Pinpoint the cell where the given text exists, returning its [X, Y] midpoint coordinate. 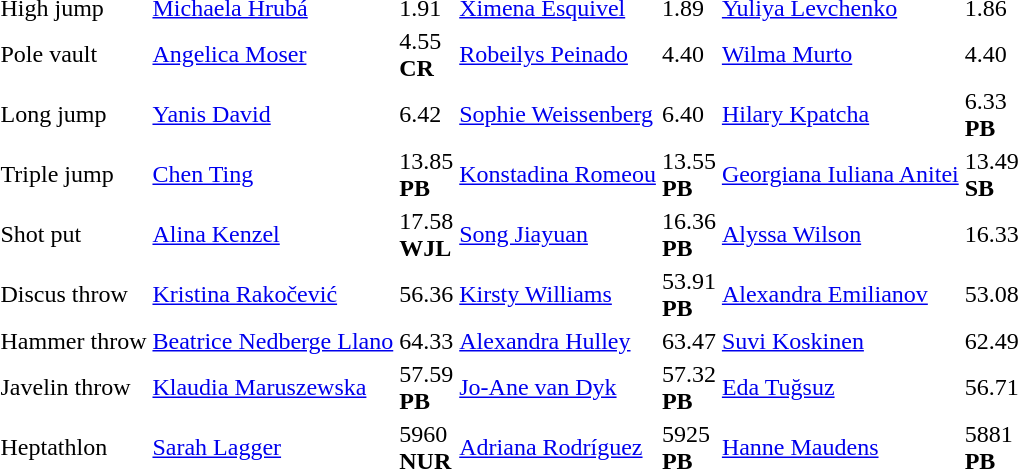
Eda Tuğsuz [840, 388]
4.55 CR [426, 54]
57.32 PB [688, 388]
4.40 [688, 54]
63.47 [688, 341]
Beatrice Nedberge Llano [273, 341]
13.55 PB [688, 174]
Alina Kenzel [273, 234]
13.85PB [426, 174]
Song Jiayuan [558, 234]
16.36 PB [688, 234]
Kristina Rakočević [273, 294]
53.91 PB [688, 294]
56.36 [426, 294]
6.40 [688, 114]
Klaudia Maruszewska [273, 388]
Suvi Koskinen [840, 341]
Angelica Moser [273, 54]
17.58 WJL [426, 234]
Robeilys Peinado [558, 54]
Hilary Kpatcha [840, 114]
Sophie Weissenberg [558, 114]
Wilma Murto [840, 54]
Chen Ting [273, 174]
57.59 PB [426, 388]
6.42 [426, 114]
Alyssa Wilson [840, 234]
Georgiana Iuliana Anitei [840, 174]
64.33 [426, 341]
Jo-Ane van Dyk [558, 388]
Alexandra Hulley [558, 341]
Kirsty Williams [558, 294]
Yanis David [273, 114]
Konstadina Romeou [558, 174]
Alexandra Emilianov [840, 294]
